Extract the (x, y) coordinate from the center of the cell holding the provided text.  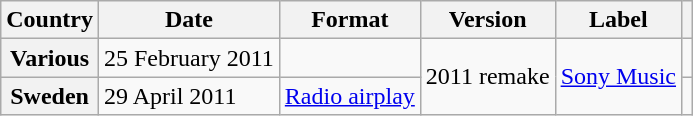
Format (350, 20)
29 April 2011 (188, 96)
Various (50, 58)
Label (618, 20)
Date (188, 20)
Country (50, 20)
25 February 2011 (188, 58)
Sweden (50, 96)
Version (488, 20)
2011 remake (488, 77)
Sony Music (618, 77)
Radio airplay (350, 96)
